For the text-containing cell, return its midpoint in (x, y) coordinate format. 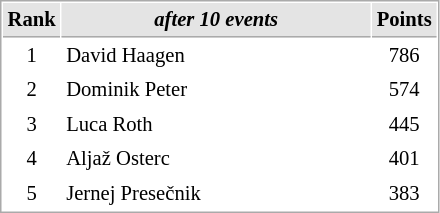
Dominik Peter (216, 90)
1 (32, 56)
445 (404, 124)
3 (32, 124)
574 (404, 90)
Jernej Presečnik (216, 194)
401 (404, 158)
383 (404, 194)
4 (32, 158)
Rank (32, 20)
after 10 events (216, 20)
2 (32, 90)
David Haagen (216, 56)
Points (404, 20)
786 (404, 56)
Aljaž Osterc (216, 158)
5 (32, 194)
Luca Roth (216, 124)
